Find where the given text appears and provide that cell's center as [X, Y] coordinate. 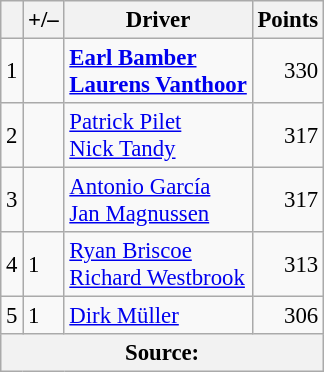
Source: [162, 353]
306 [288, 316]
3 [12, 200]
+/– [44, 20]
Antonio García Jan Magnussen [158, 200]
5 [12, 316]
Earl Bamber Laurens Vanthoor [158, 72]
330 [288, 72]
Patrick Pilet Nick Tandy [158, 136]
Ryan Briscoe Richard Westbrook [158, 264]
Driver [158, 20]
2 [12, 136]
313 [288, 264]
Dirk Müller [158, 316]
Points [288, 20]
4 [12, 264]
